Extract the [x, y] coordinate from the center of the cell holding the provided text.  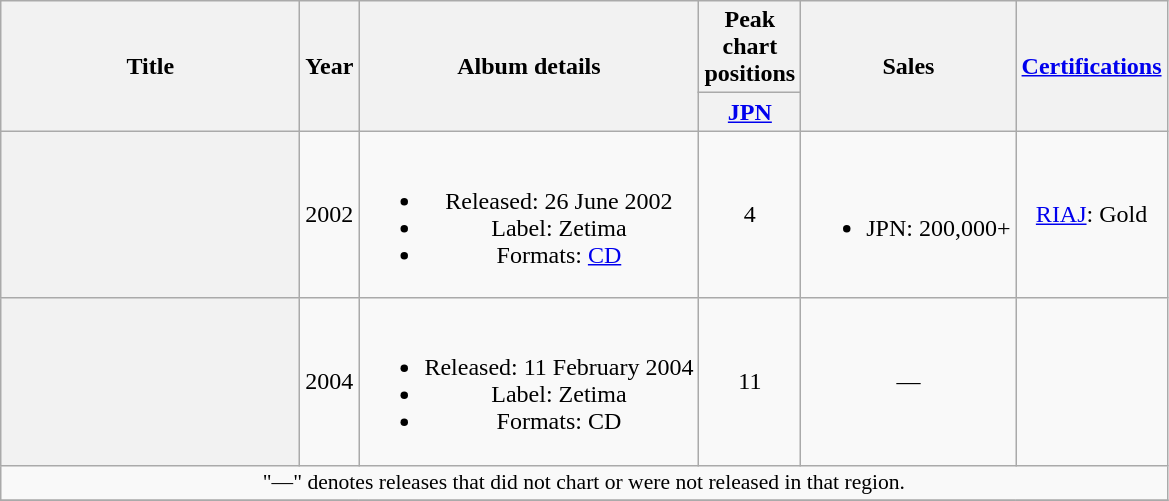
Album details [529, 66]
Title [150, 66]
"—" denotes releases that did not chart or were not released in that region. [584, 483]
Released: 26 June 2002Label: ZetimaFormats: CD [529, 214]
Sales [908, 66]
Year [330, 66]
11 [750, 382]
2004 [330, 382]
Certifications [1092, 66]
Peak chart positions [750, 47]
2002 [330, 214]
4 [750, 214]
RIAJ: Gold [1092, 214]
JPN [750, 112]
Released: 11 February 2004Label: ZetimaFormats: CD [529, 382]
JPN: 200,000+ [908, 214]
— [908, 382]
